Find where the given text appears and provide that cell's center as [x, y] coordinate. 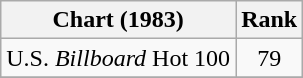
79 [270, 58]
Chart (1983) [118, 20]
Rank [270, 20]
U.S. Billboard Hot 100 [118, 58]
